Capture the cell that displays the provided text and extract its (X, Y) central coordinate. 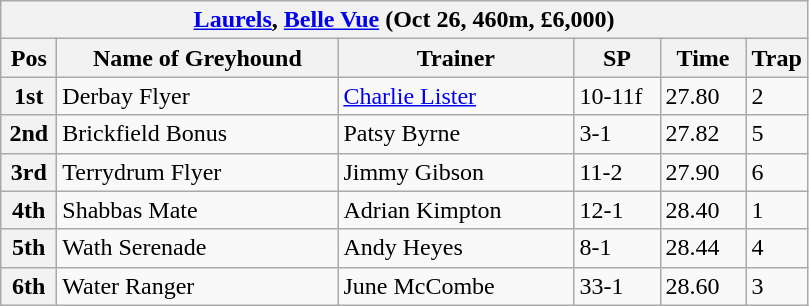
2nd (29, 134)
27.90 (703, 172)
8-1 (617, 248)
3 (776, 286)
Laurels, Belle Vue (Oct 26, 460m, £6,000) (404, 20)
Pos (29, 58)
11-2 (617, 172)
Water Ranger (198, 286)
Time (703, 58)
3rd (29, 172)
Adrian Kimpton (456, 210)
28.60 (703, 286)
Trap (776, 58)
Terrydrum Flyer (198, 172)
Brickfield Bonus (198, 134)
Andy Heyes (456, 248)
Trainer (456, 58)
28.44 (703, 248)
1st (29, 96)
10-11f (617, 96)
SP (617, 58)
Name of Greyhound (198, 58)
5th (29, 248)
Jimmy Gibson (456, 172)
27.80 (703, 96)
Charlie Lister (456, 96)
4th (29, 210)
3-1 (617, 134)
6th (29, 286)
June McCombe (456, 286)
Patsy Byrne (456, 134)
27.82 (703, 134)
28.40 (703, 210)
2 (776, 96)
Derbay Flyer (198, 96)
1 (776, 210)
33-1 (617, 286)
Wath Serenade (198, 248)
5 (776, 134)
12-1 (617, 210)
Shabbas Mate (198, 210)
4 (776, 248)
6 (776, 172)
